Return (x, y) of the center of cell containing provided text 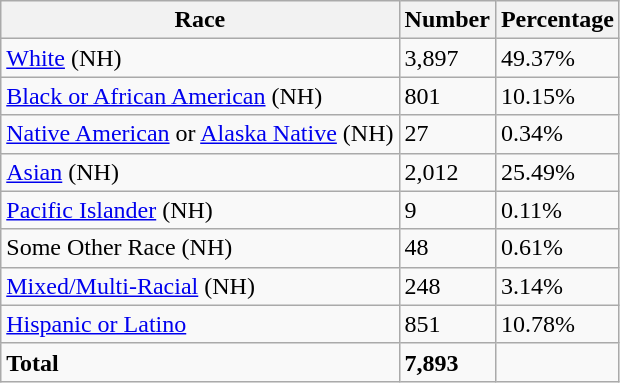
3,897 (447, 58)
2,012 (447, 172)
Asian (NH) (200, 172)
Race (200, 20)
0.11% (557, 210)
Hispanic or Latino (200, 324)
25.49% (557, 172)
Number (447, 20)
851 (447, 324)
0.61% (557, 248)
Some Other Race (NH) (200, 248)
White (NH) (200, 58)
49.37% (557, 58)
248 (447, 286)
48 (447, 248)
3.14% (557, 286)
Native American or Alaska Native (NH) (200, 134)
Mixed/Multi-Racial (NH) (200, 286)
0.34% (557, 134)
Percentage (557, 20)
Total (200, 362)
27 (447, 134)
7,893 (447, 362)
Black or African American (NH) (200, 96)
801 (447, 96)
9 (447, 210)
10.15% (557, 96)
Pacific Islander (NH) (200, 210)
10.78% (557, 324)
